Provide the [x, y] coordinate of the cell's center where the given text is located.  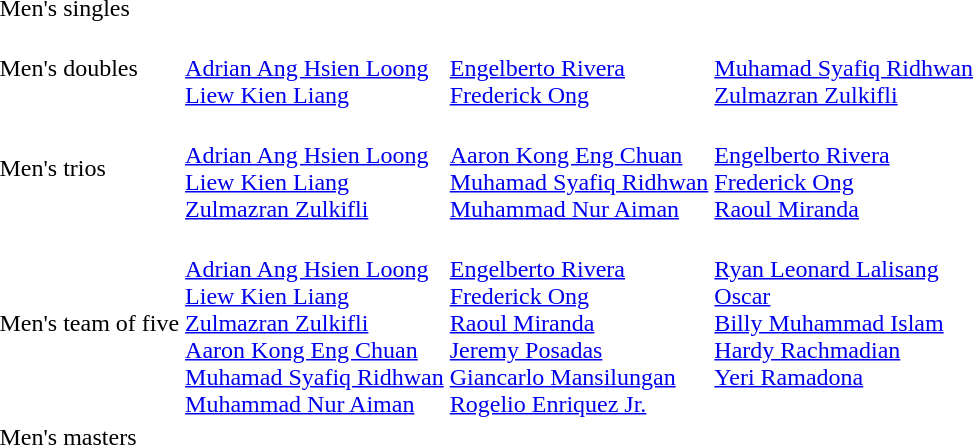
Engelberto Rivera Frederick Ong Raoul Miranda Jeremy Posadas Giancarlo Mansilungan Rogelio Enriquez Jr. [579, 323]
Adrian Ang Hsien Loong Liew Kien Liang [315, 68]
Adrian Ang Hsien Loong Liew Kien Liang Zulmazran Zulkifli Aaron Kong Eng Chuan Muhamad Syafiq Ridhwan Muhammad Nur Aiman [315, 323]
Aaron Kong Eng Chuan Muhamad Syafiq Ridhwan Muhammad Nur Aiman [579, 168]
Adrian Ang Hsien Loong Liew Kien Liang Zulmazran Zulkifli [315, 168]
Engelberto Rivera Frederick Ong [579, 68]
